Find where the given text appears and provide that cell's center as (x, y) coordinate. 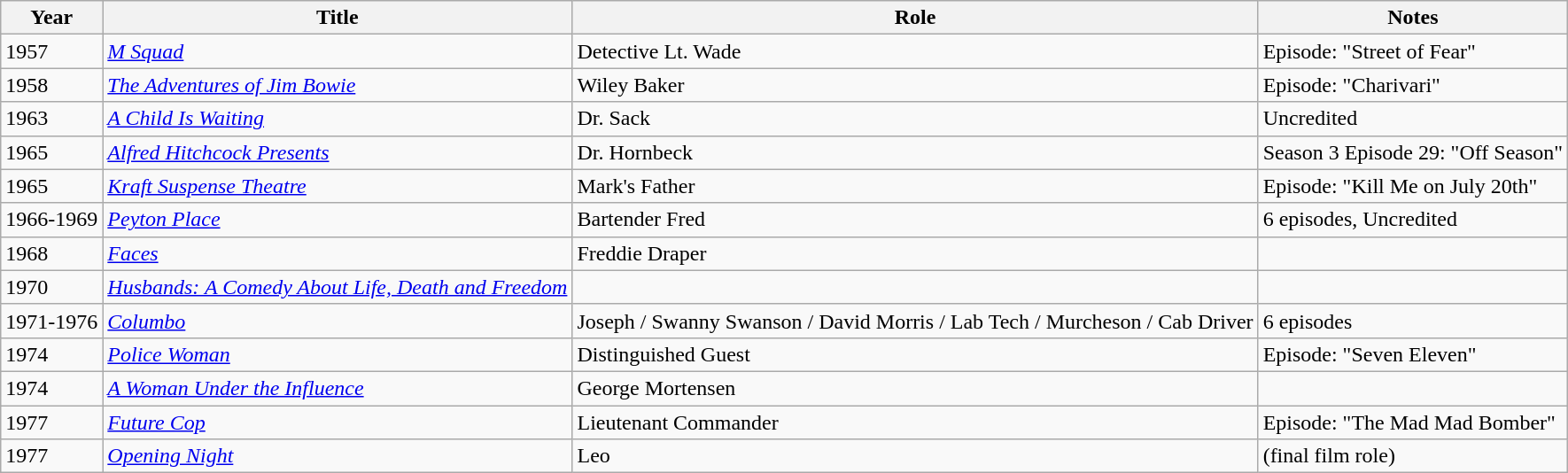
Episode: "The Mad Mad Bomber" (1413, 423)
1971-1976 (51, 321)
Episode: "Seven Eleven" (1413, 354)
Leo (915, 456)
Episode: "Charivari" (1413, 85)
Opening Night (338, 456)
Future Cop (338, 423)
George Mortensen (915, 388)
1966-1969 (51, 220)
Faces (338, 253)
Year (51, 18)
Notes (1413, 18)
Alfred Hitchcock Presents (338, 152)
Dr. Hornbeck (915, 152)
Episode: "Street of Fear" (1413, 51)
1958 (51, 85)
1963 (51, 119)
Dr. Sack (915, 119)
Police Woman (338, 354)
Season 3 Episode 29: "Off Season" (1413, 152)
Role (915, 18)
Wiley Baker (915, 85)
The Adventures of Jim Bowie (338, 85)
6 episodes, Uncredited (1413, 220)
1957 (51, 51)
M Squad (338, 51)
1970 (51, 287)
1968 (51, 253)
Husbands: A Comedy About Life, Death and Freedom (338, 287)
Peyton Place (338, 220)
Title (338, 18)
A Child Is Waiting (338, 119)
Freddie Draper (915, 253)
Episode: "Kill Me on July 20th" (1413, 186)
Columbo (338, 321)
Bartender Fred (915, 220)
Lieutenant Commander (915, 423)
Kraft Suspense Theatre (338, 186)
Detective Lt. Wade (915, 51)
Distinguished Guest (915, 354)
6 episodes (1413, 321)
Uncredited (1413, 119)
Joseph / Swanny Swanson / David Morris / Lab Tech / Murcheson / Cab Driver (915, 321)
Mark's Father (915, 186)
A Woman Under the Influence (338, 388)
(final film role) (1413, 456)
